Determine the (x, y) coordinate at the center of the cell enclosing the given text.  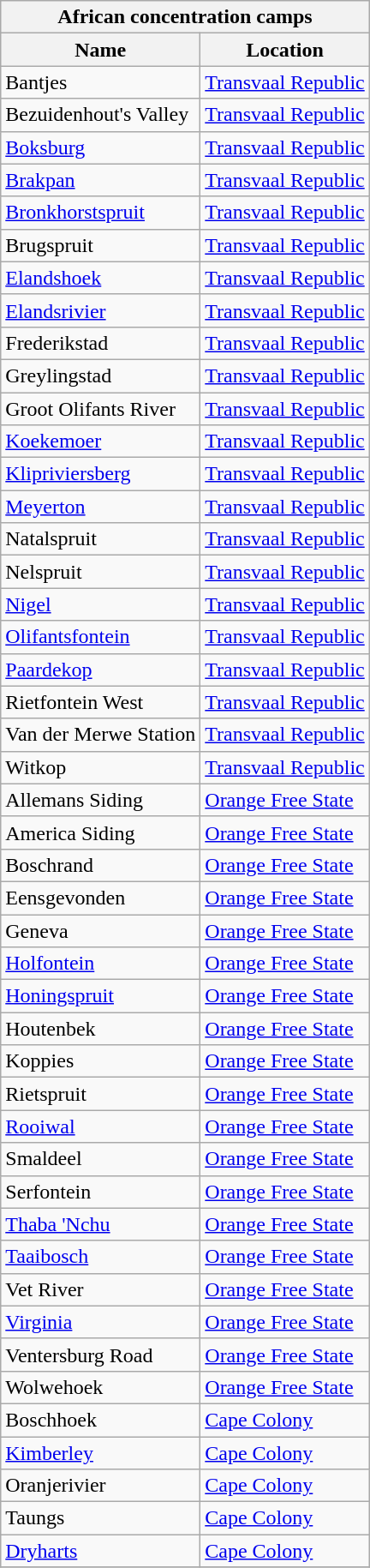
Brugspruit (101, 245)
America Siding (101, 832)
Van der Merwe Station (101, 735)
Geneva (101, 930)
Nelspruit (101, 572)
Allemans Siding (101, 800)
Boksburg (101, 147)
Eensgevonden (101, 898)
Thaba 'Nchu (101, 1224)
Meyerton (101, 507)
Boschrand (101, 865)
Klipriviersberg (101, 474)
African concentration camps (185, 17)
Rietspruit (101, 1094)
Witkop (101, 767)
Taungs (101, 1518)
Bantjes (101, 82)
Vet River (101, 1289)
Nigel (101, 604)
Olifantsfontein (101, 637)
Natalspruit (101, 539)
Groot Olifants River (101, 409)
Bronkhorstspruit (101, 213)
Koekemoer (101, 442)
Bezuidenhout's Valley (101, 115)
Kimberley (101, 1453)
Oranjerivier (101, 1486)
Honingspruit (101, 996)
Houtenbek (101, 1029)
Elandshoek (101, 278)
Serfontein (101, 1192)
Smaldeel (101, 1159)
Dryharts (101, 1551)
Rietfontein West (101, 702)
Virginia (101, 1322)
Taaibosch (101, 1257)
Boschhoek (101, 1420)
Location (284, 50)
Name (101, 50)
Greylingstad (101, 375)
Holfontein (101, 964)
Ventersburg Road (101, 1355)
Elandsrivier (101, 310)
Paardekop (101, 670)
Wolwehoek (101, 1387)
Brakpan (101, 180)
Rooiwal (101, 1126)
Frederikstad (101, 343)
Koppies (101, 1061)
